Capture the cell that displays the provided text and extract its (X, Y) central coordinate. 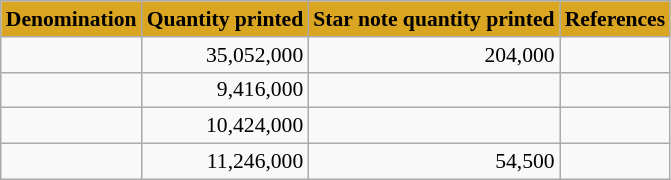
204,000 (434, 55)
35,052,000 (226, 55)
9,416,000 (226, 90)
10,424,000 (226, 126)
Denomination (72, 19)
Quantity printed (226, 19)
11,246,000 (226, 162)
54,500 (434, 162)
Star note quantity printed (434, 19)
References (615, 19)
